Search for the cell housing the specified text and yield its [x, y] center coordinate. 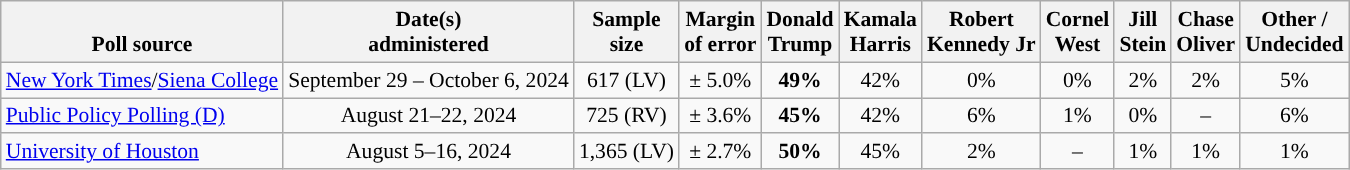
49% [800, 80]
725 (RV) [626, 116]
Marginof error [720, 32]
Poll source [142, 32]
617 (LV) [626, 80]
CornelWest [1078, 32]
50% [800, 152]
August 5–16, 2024 [428, 152]
University of Houston [142, 152]
DonaldTrump [800, 32]
± 2.7% [720, 152]
KamalaHarris [880, 32]
September 29 – October 6, 2024 [428, 80]
New York Times/Siena College [142, 80]
Public Policy Polling (D) [142, 116]
ChaseOliver [1206, 32]
± 3.6% [720, 116]
Date(s)administered [428, 32]
August 21–22, 2024 [428, 116]
1,365 (LV) [626, 152]
Samplesize [626, 32]
± 5.0% [720, 80]
JillStein [1142, 32]
5% [1294, 80]
RobertKennedy Jr [982, 32]
Other /Undecided [1294, 32]
